Capture the cell that displays the provided text and extract its (x, y) central coordinate. 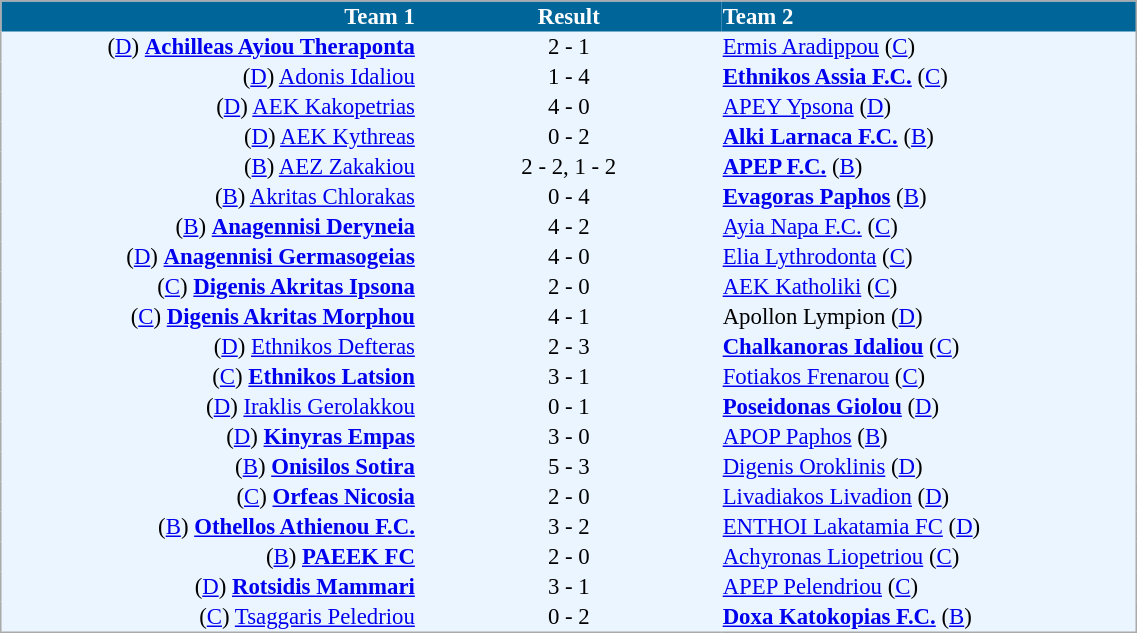
Ayia Napa F.C. (C) (929, 227)
Poseidonas Giolou (D) (929, 407)
0 - 4 (568, 197)
APOP Paphos (B) (929, 437)
Evagoras Paphos (B) (929, 197)
0 - 1 (568, 407)
APEY Ypsona (D) (929, 107)
(B) Anagennisi Deryneia (209, 227)
1 - 4 (568, 77)
(C) Digenis Akritas Morphou (209, 317)
(D) Achilleas Ayiou Theraponta (209, 47)
4 - 1 (568, 317)
Apollon Lympion (D) (929, 317)
Fotiakos Frenarou (C) (929, 377)
(C) Digenis Akritas Ipsona (209, 287)
Chalkanoras Idaliou (C) (929, 347)
ENTHOI Lakatamia FC (D) (929, 527)
Team 1 (209, 16)
Digenis Oroklinis (D) (929, 467)
Ermis Aradippou (C) (929, 47)
(D) Iraklis Gerolakkou (209, 407)
Ethnikos Assia F.C. (C) (929, 77)
(B) Akritas Chlorakas (209, 197)
(B) Onisilos Sotira (209, 467)
Team 2 (929, 16)
(D) AEK Kythreas (209, 137)
3 - 2 (568, 527)
(B) PAEEK FC (209, 557)
4 - 2 (568, 227)
2 - 3 (568, 347)
5 - 3 (568, 467)
(D) Adonis Idaliou (209, 77)
(C) Ethnikos Latsion (209, 377)
(C) Tsaggaris Peledriou (209, 617)
2 - 2, 1 - 2 (568, 167)
Livadiakos Livadion (D) (929, 497)
Alki Larnaca F.C. (B) (929, 137)
3 - 0 (568, 437)
(D) AEK Kakopetrias (209, 107)
(D) Anagennisi Germasogeias (209, 257)
(B) Othellos Athienou F.C. (209, 527)
(B) AEZ Zakakiou (209, 167)
Result (568, 16)
(D) Ethnikos Defteras (209, 347)
(D) Rotsidis Mammari (209, 587)
AEK Katholiki (C) (929, 287)
(D) Kinyras Empas (209, 437)
Achyronas Liopetriou (C) (929, 557)
Doxa Katokopias F.C. (B) (929, 617)
(C) Orfeas Nicosia (209, 497)
Elia Lythrodonta (C) (929, 257)
APEP F.C. (B) (929, 167)
2 - 1 (568, 47)
APEP Pelendriou (C) (929, 587)
